Search for the cell housing the specified text and yield its (X, Y) center coordinate. 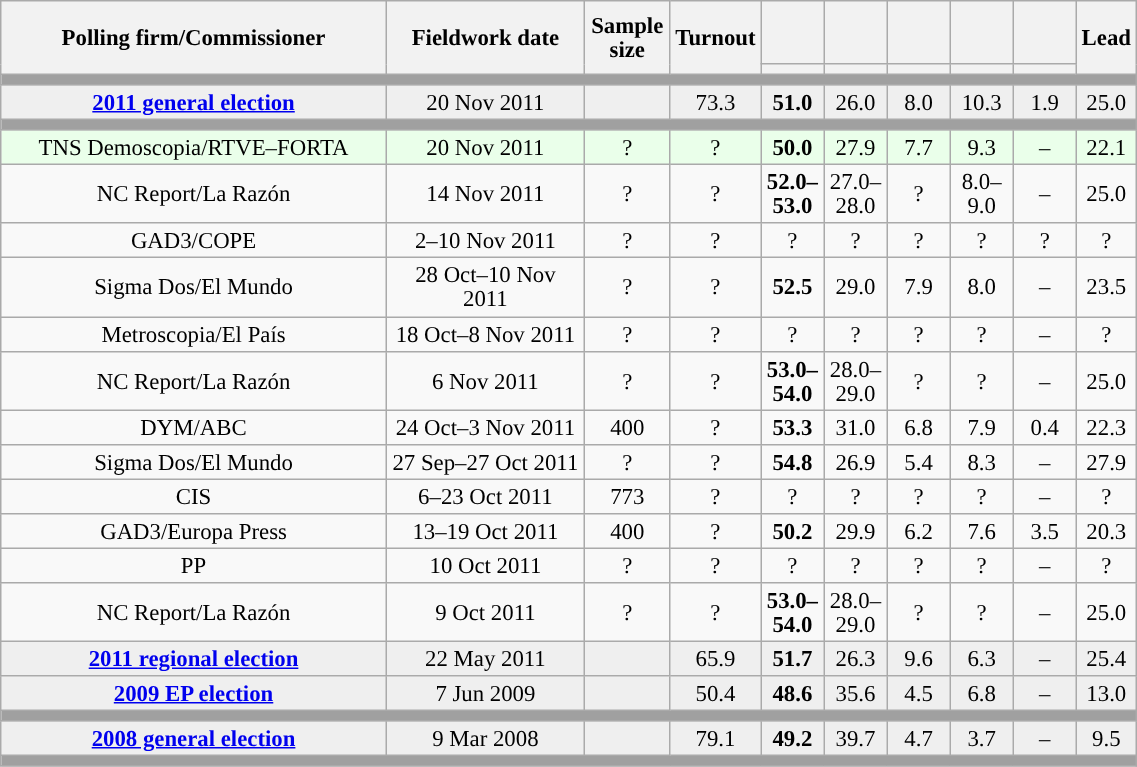
28 Oct–10 Nov 2011 (485, 288)
50.2 (792, 532)
54.8 (792, 462)
0.4 (1044, 428)
10 Oct 2011 (485, 566)
6–23 Oct 2011 (485, 496)
25.4 (1106, 658)
14 Nov 2011 (485, 194)
CIS (194, 496)
26.3 (856, 658)
Fieldwork date (485, 38)
Turnout (716, 38)
DYM/ABC (194, 428)
51.7 (792, 658)
27 Sep–27 Oct 2011 (485, 462)
3.5 (1044, 532)
29.0 (856, 288)
Sample size (627, 38)
2008 general election (194, 738)
7.7 (918, 148)
22 May 2011 (485, 658)
6 Nov 2011 (485, 380)
49.2 (792, 738)
6.3 (982, 658)
22.3 (1106, 428)
52.5 (792, 288)
7.6 (982, 532)
9 Oct 2011 (485, 612)
29.9 (856, 532)
13–19 Oct 2011 (485, 532)
Polling firm/Commissioner (194, 38)
2011 regional election (194, 658)
18 Oct–8 Nov 2011 (485, 334)
9.5 (1106, 738)
31.0 (856, 428)
24 Oct–3 Nov 2011 (485, 428)
3.7 (982, 738)
GAD3/COPE (194, 242)
48.6 (792, 694)
9.6 (918, 658)
27.0–28.0 (856, 194)
2011 general election (194, 102)
73.3 (716, 102)
10.3 (982, 102)
PP (194, 566)
Metroscopia/El País (194, 334)
773 (627, 496)
22.1 (1106, 148)
13.0 (1106, 694)
2–10 Nov 2011 (485, 242)
52.0–53.0 (792, 194)
50.4 (716, 694)
35.6 (856, 694)
9 Mar 2008 (485, 738)
20.3 (1106, 532)
39.7 (856, 738)
5.4 (918, 462)
26.9 (856, 462)
1.9 (1044, 102)
79.1 (716, 738)
GAD3/Europa Press (194, 532)
26.0 (856, 102)
51.0 (792, 102)
8.3 (982, 462)
53.3 (792, 428)
4.5 (918, 694)
9.3 (982, 148)
8.0–9.0 (982, 194)
50.0 (792, 148)
4.7 (918, 738)
7 Jun 2009 (485, 694)
6.2 (918, 532)
Lead (1106, 38)
TNS Demoscopia/RTVE–FORTA (194, 148)
2009 EP election (194, 694)
23.5 (1106, 288)
65.9 (716, 658)
